Locate the cell with the specified text and output its (x, y) center coordinate. 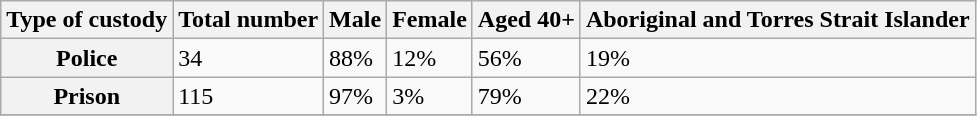
34 (248, 58)
12% (430, 58)
Male (356, 20)
97% (356, 96)
Aboriginal and Torres Strait Islander (778, 20)
19% (778, 58)
Total number (248, 20)
Prison (87, 96)
115 (248, 96)
79% (526, 96)
22% (778, 96)
Type of custody (87, 20)
Police (87, 58)
3% (430, 96)
88% (356, 58)
56% (526, 58)
Female (430, 20)
Aged 40+ (526, 20)
